Locate the cell with the specified text and output its [X, Y] center coordinate. 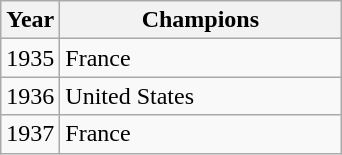
1936 [30, 96]
Champions [200, 20]
United States [200, 96]
1937 [30, 134]
Year [30, 20]
1935 [30, 58]
